Determine the [X, Y] coordinate at the center of the cell enclosing the given text.  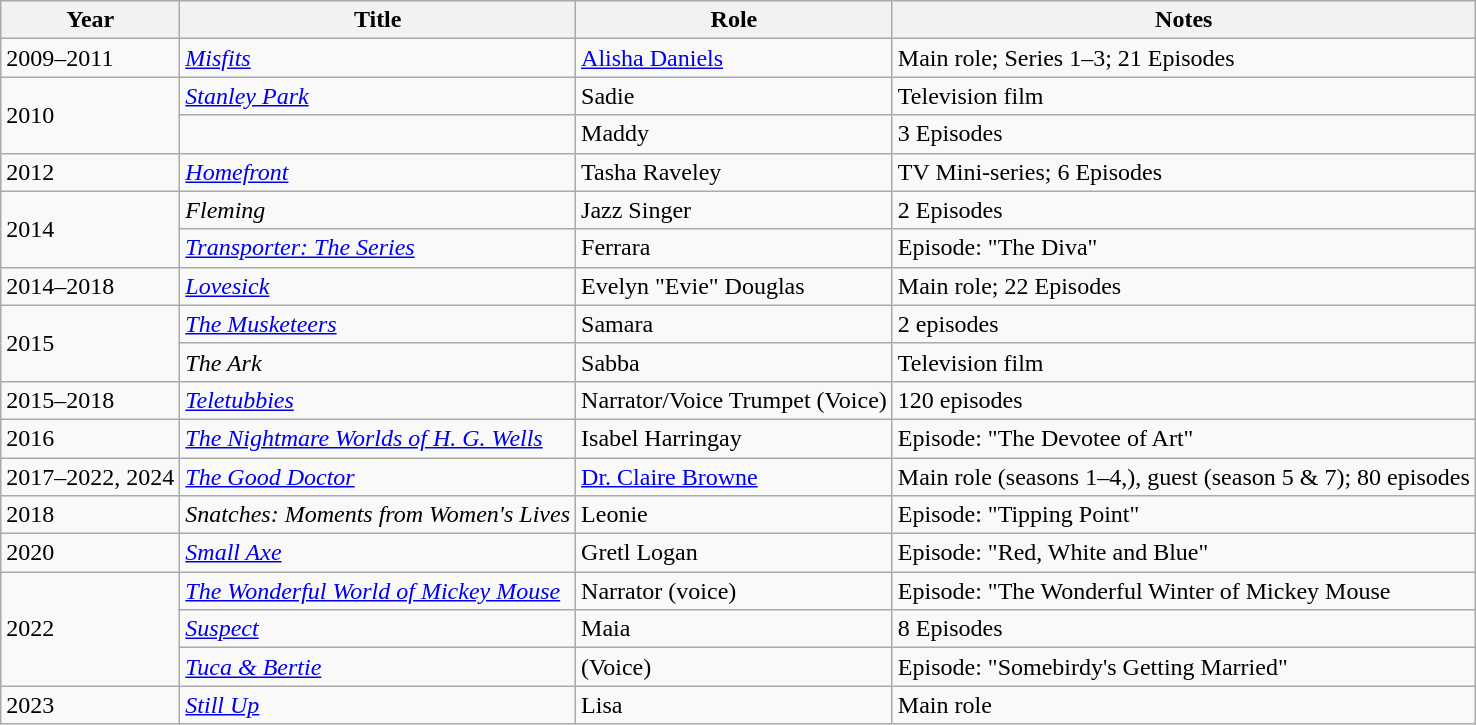
2 episodes [1184, 324]
Episode: "Tipping Point" [1184, 515]
2014–2018 [90, 286]
Title [378, 20]
Main role; 22 Episodes [1184, 286]
Homefront [378, 172]
2014 [90, 229]
2016 [90, 438]
Samara [734, 324]
Role [734, 20]
2015 [90, 343]
Main role [1184, 705]
Stanley Park [378, 96]
The Wonderful World of Mickey Mouse [378, 591]
The Good Doctor [378, 477]
2012 [90, 172]
Narrator (voice) [734, 591]
2023 [90, 705]
Transporter: The Series [378, 248]
Isabel Harringay [734, 438]
2017–2022, 2024 [90, 477]
Fleming [378, 210]
Teletubbies [378, 400]
Suspect [378, 629]
Main role (seasons 1–4,), guest (season 5 & 7); 80 episodes [1184, 477]
Jazz Singer [734, 210]
Snatches: Moments from Women's Lives [378, 515]
The Ark [378, 362]
Episode: "Red, White and Blue" [1184, 553]
2010 [90, 115]
Lisa [734, 705]
Main role; Series 1–3; 21 Episodes [1184, 58]
120 episodes [1184, 400]
(Voice) [734, 667]
Tuca & Bertie [378, 667]
TV Mini-series; 6 Episodes [1184, 172]
The Nightmare Worlds of H. G. Wells [378, 438]
Tasha Raveley [734, 172]
Leonie [734, 515]
Episode: "The Wonderful Winter of Mickey Mouse [1184, 591]
Episode: "The Devotee of Art" [1184, 438]
Small Axe [378, 553]
Dr. Claire Browne [734, 477]
2009–2011 [90, 58]
8 Episodes [1184, 629]
Year [90, 20]
Gretl Logan [734, 553]
2020 [90, 553]
Maddy [734, 134]
Misfits [378, 58]
Episode: "Somebirdy's Getting Married" [1184, 667]
Notes [1184, 20]
Sabba [734, 362]
Ferrara [734, 248]
3 Episodes [1184, 134]
Sadie [734, 96]
Maia [734, 629]
Narrator/Voice Trumpet (Voice) [734, 400]
Evelyn "Evie" Douglas [734, 286]
2018 [90, 515]
Still Up [378, 705]
Lovesick [378, 286]
The Musketeers [378, 324]
Episode: "The Diva" [1184, 248]
2 Episodes [1184, 210]
2022 [90, 629]
Alisha Daniels [734, 58]
2015–2018 [90, 400]
